Output the (X, Y) coordinate of the center of the cell containing the given text.  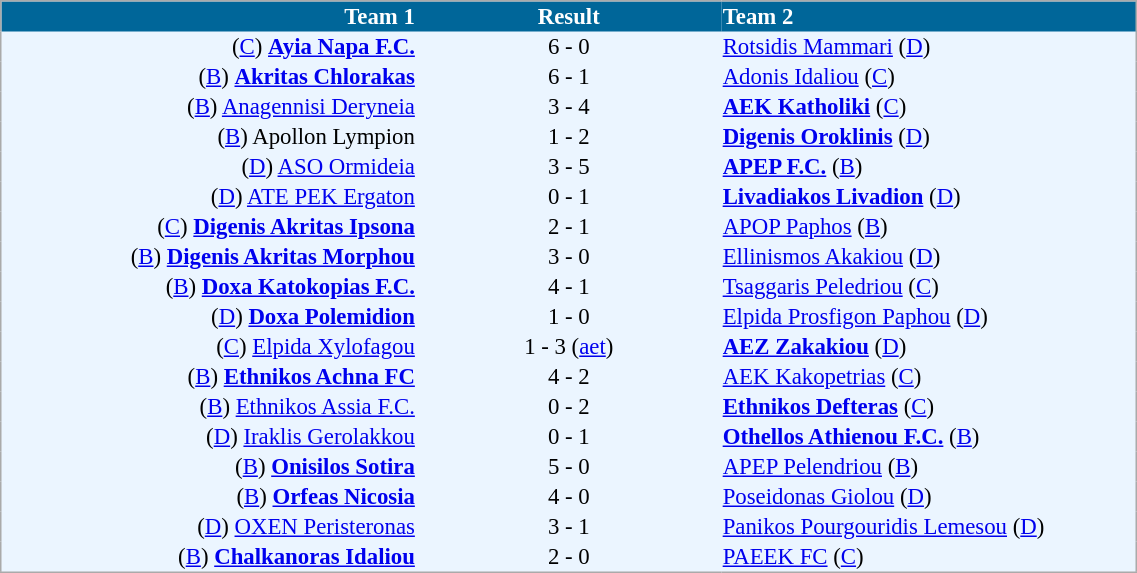
(B) Orfeas Nicosia (209, 497)
APEP F.C. (B) (929, 167)
(D) ASO Ormideia (209, 167)
Poseidonas Giolou (D) (929, 497)
APEP Pelendriou (B) (929, 467)
(D) ATE PEK Ergaton (209, 197)
(D) Iraklis Gerolakkou (209, 437)
5 - 0 (568, 467)
Livadiakos Livadion (D) (929, 197)
Adonis Idaliou (C) (929, 77)
Elpida Prosfigon Paphou (D) (929, 317)
(B) Apollon Lympion (209, 137)
Digenis Oroklinis (D) (929, 137)
Ellinismos Akakiou (D) (929, 257)
6 - 1 (568, 77)
AEK Katholiki (C) (929, 107)
(B) Anagennisi Deryneia (209, 107)
3 - 0 (568, 257)
AEK Kakopetrias (C) (929, 377)
1 - 2 (568, 137)
(B) Akritas Chlorakas (209, 77)
Rotsidis Mammari (D) (929, 47)
(B) Ethnikos Achna FC (209, 377)
APOP Paphos (B) (929, 227)
Othellos Athienou F.C. (B) (929, 437)
3 - 4 (568, 107)
PAEEK FC (C) (929, 557)
AEZ Zakakiou (D) (929, 347)
4 - 0 (568, 497)
(B) Chalkanoras Idaliou (209, 557)
(D) OXEN Peristeronas (209, 527)
(C) Ayia Napa F.C. (209, 47)
(C) Digenis Akritas Ipsona (209, 227)
0 - 2 (568, 407)
Panikos Pourgouridis Lemesou (D) (929, 527)
2 - 1 (568, 227)
3 - 1 (568, 527)
(B) Ethnikos Assia F.C. (209, 407)
(B) Onisilos Sotira (209, 467)
1 - 3 (aet) (568, 347)
Ethnikos Defteras (C) (929, 407)
3 - 5 (568, 167)
1 - 0 (568, 317)
6 - 0 (568, 47)
Tsaggaris Peledriou (C) (929, 287)
4 - 1 (568, 287)
(B) Digenis Akritas Morphou (209, 257)
2 - 0 (568, 557)
(D) Doxa Polemidion (209, 317)
Team 1 (209, 16)
(C) Elpida Xylofagou (209, 347)
4 - 2 (568, 377)
Team 2 (929, 16)
(B) Doxa Katokopias F.C. (209, 287)
Result (568, 16)
